Provide the [X, Y] coordinate of the cell's center where the given text is located.  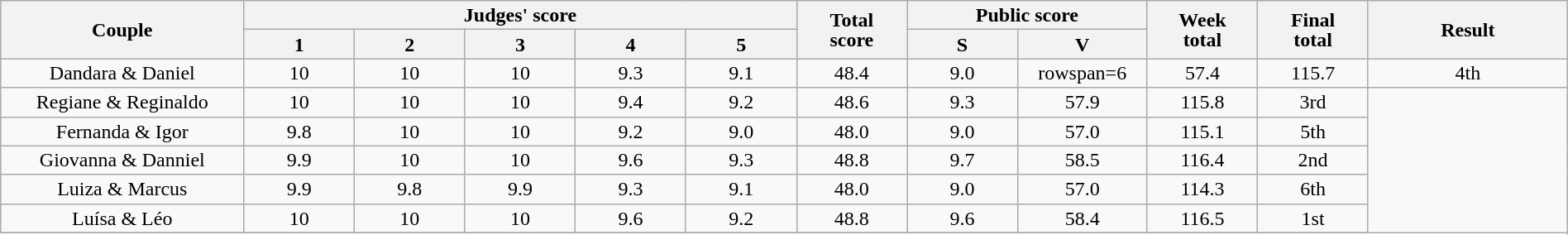
Result [1467, 30]
115.8 [1202, 103]
116.5 [1202, 218]
V [1082, 45]
Public score [1027, 15]
Fernanda & Igor [122, 131]
1st [1313, 218]
Finaltotal [1313, 30]
48.6 [852, 103]
Regiane & Reginaldo [122, 103]
114.3 [1202, 189]
Luísa & Léo [122, 218]
58.4 [1082, 218]
57.9 [1082, 103]
2 [409, 45]
5th [1313, 131]
5 [741, 45]
Weektotal [1202, 30]
2nd [1313, 161]
1 [299, 45]
116.4 [1202, 161]
S [963, 45]
4th [1467, 73]
rowspan=6 [1082, 73]
58.5 [1082, 161]
9.4 [631, 103]
48.4 [852, 73]
Totalscore [852, 30]
57.4 [1202, 73]
3 [520, 45]
Dandara & Daniel [122, 73]
Giovanna & Danniel [122, 161]
6th [1313, 189]
Couple [122, 30]
Judges' score [520, 15]
115.1 [1202, 131]
9.7 [963, 161]
115.7 [1313, 73]
3rd [1313, 103]
Luiza & Marcus [122, 189]
4 [631, 45]
